Pinpoint the cell where the given text exists, returning its [X, Y] midpoint coordinate. 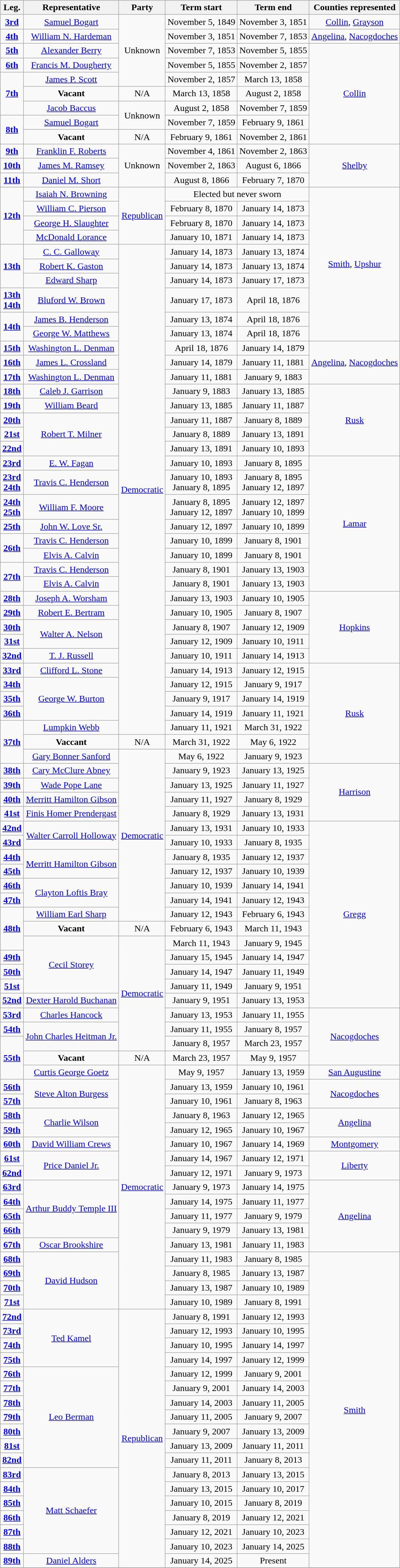
26th [12, 548]
83rd [12, 1474]
Clifford L. Stone [71, 670]
McDonald Lorance [71, 237]
January 10, 1871 [201, 237]
23rd [12, 463]
89th [12, 1560]
75th [12, 1360]
8th [12, 129]
Curtis George Goetz [71, 1072]
57th [12, 1101]
3rd [12, 22]
54th [12, 1029]
Term start [201, 8]
19th [12, 405]
Finis Homer Prendergast [71, 814]
James M. Ramsey [71, 165]
Bluford W. Brown [71, 300]
Oscar Brookshire [71, 1245]
40th [12, 799]
20th [12, 420]
Montgomery [355, 1144]
71st [12, 1302]
Collin [355, 94]
27th [12, 577]
Steve Alton Burgess [71, 1094]
William Beard [71, 405]
Caleb J. Garrison [71, 391]
Robert E. Bertram [71, 612]
12th [12, 216]
45th [12, 871]
50th [12, 972]
63rd [12, 1187]
William C. Pierson [71, 209]
16th [12, 362]
Walter A. Nelson [71, 634]
Term end [273, 8]
Dexter Harold Buchanan [71, 1000]
62nd [12, 1173]
Harrison [355, 792]
Jacob Baccus [71, 108]
January 14, 1969 [273, 1144]
Collin, Grayson [355, 22]
25th [12, 526]
Robert T. Milner [71, 434]
William F. Moore [71, 507]
January 9, 1945 [273, 943]
Price Daniel Jr. [71, 1166]
65th [12, 1216]
John Charles Heitman Jr. [71, 1036]
66th [12, 1230]
Clayton Loftis Bray [71, 892]
November 2, 1861 [273, 137]
72nd [12, 1316]
Party [142, 8]
Isaiah N. Browning [71, 194]
Edward Sharp [71, 280]
5th [12, 51]
Alexander Berry [71, 51]
14th [12, 326]
William N. Hardeman [71, 36]
13th14th [12, 300]
Wade Pope Lane [71, 785]
37th [12, 742]
32nd [12, 656]
22nd [12, 449]
68th [12, 1259]
31st [12, 641]
11th [12, 180]
80th [12, 1431]
January 8, 1895 [273, 463]
30th [12, 627]
47th [12, 900]
23rd24th [12, 482]
85th [12, 1503]
George H. Slaughter [71, 223]
William Earl Sharp [71, 914]
7th [12, 94]
Charles Hancock [71, 1015]
64th [12, 1202]
January 12, 1897January 10, 1899 [273, 507]
69th [12, 1273]
60th [12, 1144]
Robert K. Gaston [71, 266]
Ted Kamel [71, 1338]
35th [12, 699]
Vaccant [71, 742]
Franklin F. Roberts [71, 151]
28th [12, 598]
39th [12, 785]
Charlie Wilson [71, 1122]
Francis M. Dougherty [71, 65]
Gary Bonner Sanford [71, 756]
David William Crews [71, 1144]
Leg. [12, 8]
18th [12, 391]
41st [12, 814]
61st [12, 1159]
88th [12, 1546]
Cary McClure Abney [71, 771]
Elected but never sworn [237, 194]
53rd [12, 1015]
Lumpkin Webb [71, 728]
January 10, 2017 [273, 1489]
August 8, 1866 [201, 180]
38th [12, 771]
Representative [71, 8]
55th [12, 1058]
59th [12, 1129]
29th [12, 612]
David Hudson [71, 1280]
44th [12, 857]
January 10, 2015 [201, 1503]
58th [12, 1115]
James B. Henderson [71, 319]
51st [12, 986]
9th [12, 151]
Daniel M. Short [71, 180]
Gregg [355, 914]
Leo Berman [71, 1417]
77th [12, 1388]
67th [12, 1245]
San Augustine [355, 1072]
Matt Schaefer [71, 1510]
34th [12, 685]
4th [12, 36]
48th [12, 929]
Cecil Storey [71, 965]
74th [12, 1345]
84th [12, 1489]
January 14, 1967 [201, 1159]
86th [12, 1517]
George W. Matthews [71, 334]
82nd [12, 1460]
January 10, 1893January 8, 1895 [201, 482]
T. J. Russell [71, 656]
73rd [12, 1331]
August 6, 1866 [273, 165]
6th [12, 65]
Shelby [355, 165]
21st [12, 434]
36th [12, 713]
E. W. Fagan [71, 463]
42nd [12, 828]
Smith, Upshur [355, 264]
Smith [355, 1410]
Liberty [355, 1166]
Present [273, 1560]
52nd [12, 1000]
John W. Love Sr. [71, 526]
November 4, 1861 [201, 151]
Counties represented [355, 8]
Daniel Alders [71, 1560]
79th [12, 1417]
49th [12, 957]
Lamar [355, 523]
January 12, 1897 [201, 526]
Joseph A. Worsham [71, 598]
17th [12, 377]
46th [12, 885]
James L. Crossland [71, 362]
Arthur Buddy Temple III [71, 1209]
56th [12, 1086]
C. C. Galloway [71, 252]
Hopkins [355, 627]
February 7, 1870 [273, 180]
43rd [12, 842]
10th [12, 165]
James P. Scott [71, 79]
24th25th [12, 507]
76th [12, 1374]
George W. Burton [71, 699]
Walter Carroll Holloway [71, 835]
70th [12, 1288]
81st [12, 1446]
78th [12, 1403]
33rd [12, 670]
January 15, 1945 [201, 957]
15th [12, 348]
November 5, 1849 [201, 22]
87th [12, 1532]
13th [12, 266]
